For the text-containing cell, return its midpoint in (x, y) coordinate format. 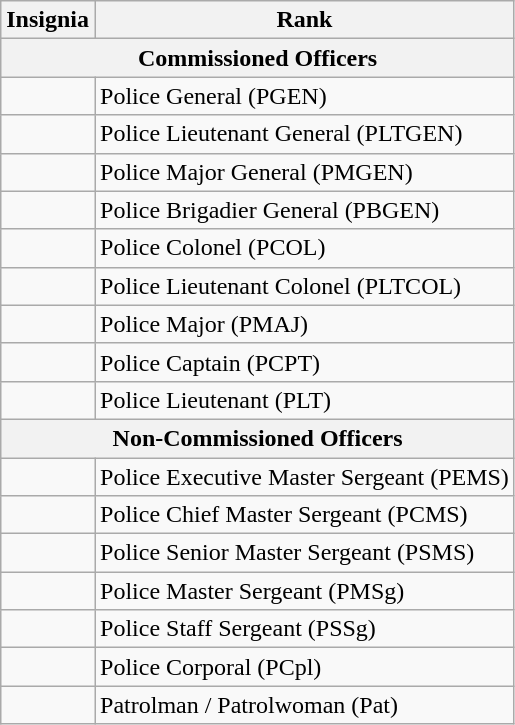
Police Executive Master Sergeant (PEMS) (305, 477)
Commissioned Officers (258, 58)
Police Lieutenant General (PLTGEN) (305, 134)
Insignia (48, 20)
Patrolman / Patrolwoman (Pat) (305, 705)
Police Corporal (PCpl) (305, 667)
Police Major (PMAJ) (305, 324)
Police Captain (PCPT) (305, 362)
Non-Commissioned Officers (258, 438)
Police Lieutenant Colonel (PLTCOL) (305, 286)
Police Brigadier General (PBGEN) (305, 210)
Police Major General (PMGEN) (305, 172)
Police Chief Master Sergeant (PCMS) (305, 515)
Police Colonel (PCOL) (305, 248)
Police General (PGEN) (305, 96)
Police Lieutenant (PLT) (305, 400)
Rank (305, 20)
Police Staff Sergeant (PSSg) (305, 629)
Police Senior Master Sergeant (PSMS) (305, 553)
Police Master Sergeant (PMSg) (305, 591)
